Locate the cell with the specified text and output its [x, y] center coordinate. 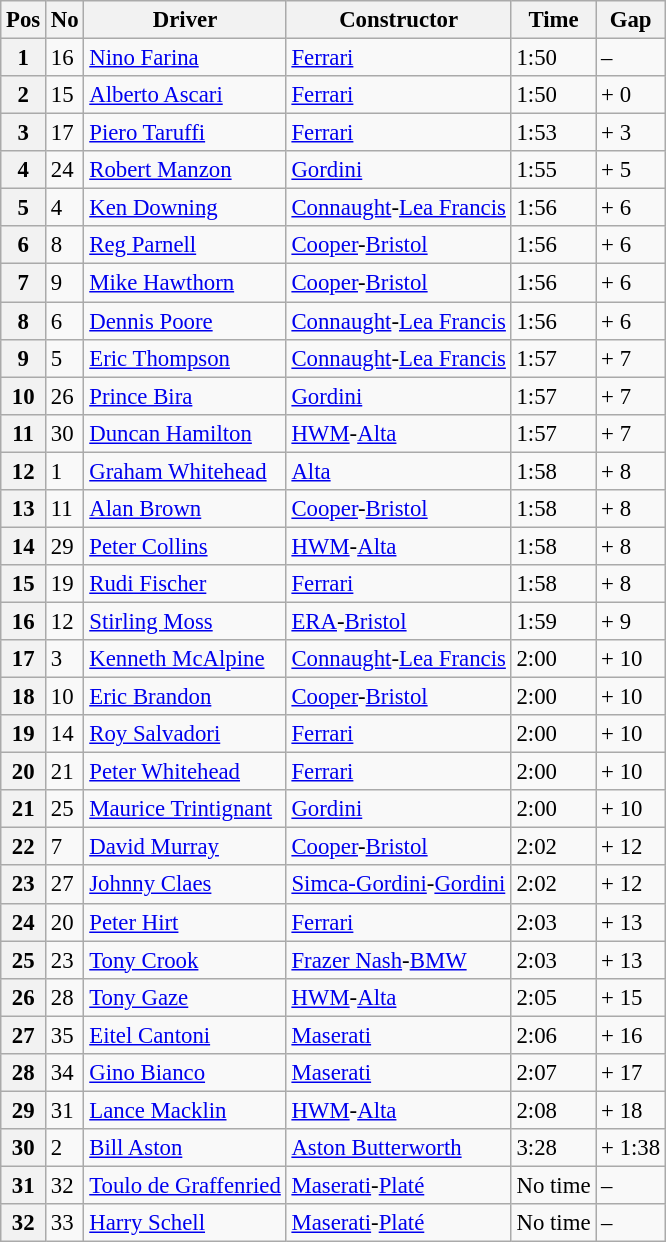
Lance Macklin [185, 1110]
+ 16 [631, 1035]
+ 18 [631, 1110]
Peter Whitehead [185, 772]
22 [24, 847]
Alan Brown [185, 509]
+ 3 [631, 133]
18 [24, 697]
Driver [185, 20]
2:07 [554, 1073]
Mike Hawthorn [185, 283]
+ 0 [631, 95]
Peter Collins [185, 546]
Simca-Gordini-Gordini [398, 885]
1:53 [554, 133]
Pos [24, 20]
34 [65, 1073]
Time [554, 20]
+ 9 [631, 621]
35 [65, 1035]
Gino Bianco [185, 1073]
Johnny Claes [185, 885]
Constructor [398, 20]
Robert Manzon [185, 170]
Peter Hirt [185, 922]
Eric Brandon [185, 697]
+ 1:38 [631, 1148]
+ 17 [631, 1073]
Duncan Hamilton [185, 433]
Stirling Moss [185, 621]
Piero Taruffi [185, 133]
Gap [631, 20]
33 [65, 1223]
1:55 [554, 170]
Tony Gaze [185, 997]
+ 5 [631, 170]
ERA-Bristol [398, 621]
Bill Aston [185, 1148]
Prince Bira [185, 396]
Rudi Fischer [185, 584]
13 [24, 509]
Maurice Trintignant [185, 809]
Frazer Nash-BMW [398, 960]
Harry Schell [185, 1223]
Nino Farina [185, 58]
2:08 [554, 1110]
Ken Downing [185, 208]
David Murray [185, 847]
Dennis Poore [185, 321]
No [65, 20]
Kenneth McAlpine [185, 659]
Reg Parnell [185, 245]
Graham Whitehead [185, 471]
Tony Crook [185, 960]
2:06 [554, 1035]
1:59 [554, 621]
Alberto Ascari [185, 95]
3:28 [554, 1148]
+ 15 [631, 997]
Alta [398, 471]
Aston Butterworth [398, 1148]
Eric Thompson [185, 358]
Toulo de Graffenried [185, 1185]
Roy Salvadori [185, 734]
Eitel Cantoni [185, 1035]
2:05 [554, 997]
